Return [X, Y] of the center of cell containing provided text 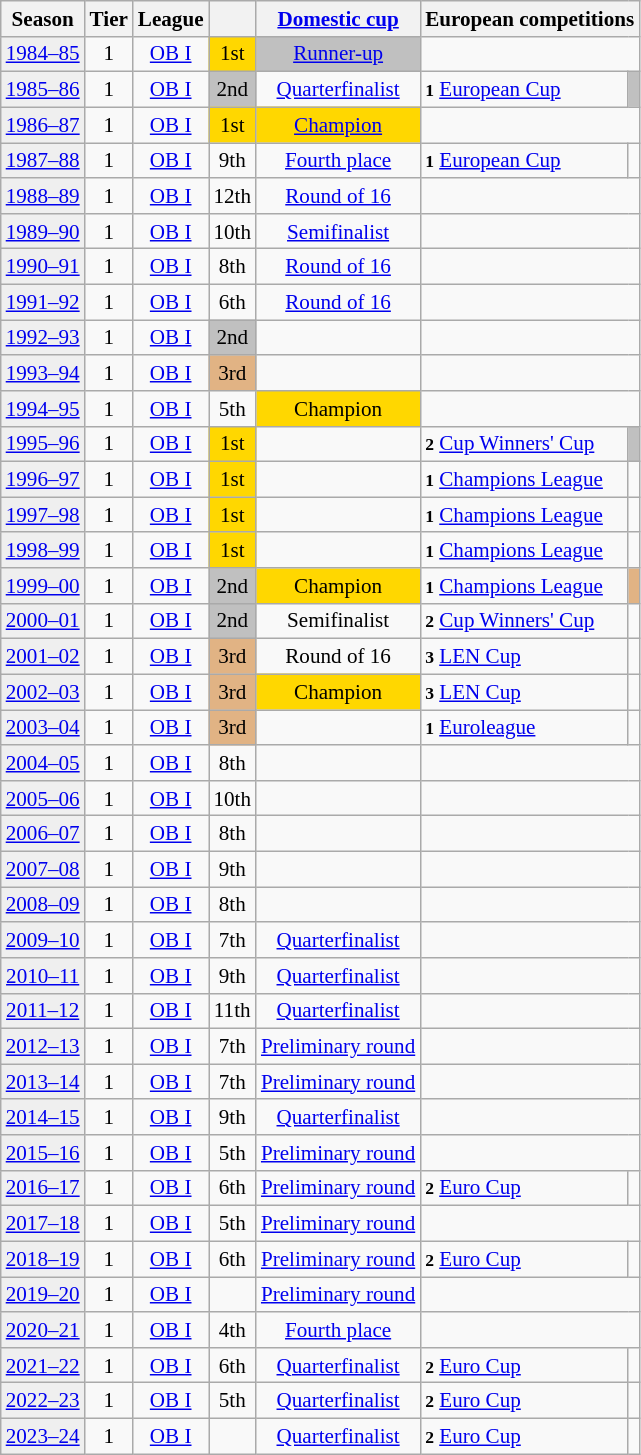
11th [232, 1010]
Tier [109, 18]
12th [232, 196]
2023–24 [43, 1436]
2022–23 [43, 1400]
2002–03 [43, 692]
2014–15 [43, 1116]
2018–19 [43, 1258]
2011–12 [43, 1010]
2006–07 [43, 834]
2009–10 [43, 940]
1995–96 [43, 444]
1994–95 [43, 408]
Runner-up [338, 54]
2017–18 [43, 1224]
1993–94 [43, 372]
2000–01 [43, 620]
Season [43, 18]
2003–04 [43, 728]
2015–16 [43, 1152]
1999–00 [43, 586]
2010–11 [43, 976]
1991–92 [43, 302]
1984–85 [43, 54]
2020–21 [43, 1330]
1997–98 [43, 514]
1988–89 [43, 196]
2008–09 [43, 904]
2016–17 [43, 1188]
2013–14 [43, 1082]
2021–22 [43, 1364]
1 Euroleague [524, 728]
League [171, 18]
4th [232, 1330]
2001–02 [43, 656]
2012–13 [43, 1046]
1996–97 [43, 480]
1989–90 [43, 230]
European competitions [530, 18]
1992–93 [43, 338]
1987–88 [43, 160]
2004–05 [43, 762]
2007–08 [43, 868]
Domestic cup [338, 18]
1990–91 [43, 266]
1998–99 [43, 550]
1986–87 [43, 124]
2019–20 [43, 1294]
1985–86 [43, 90]
2005–06 [43, 798]
